Return (X, Y) of the center of cell containing provided text 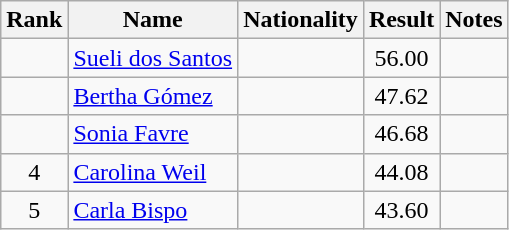
Carolina Weil (153, 172)
4 (34, 172)
56.00 (401, 58)
43.60 (401, 210)
Sonia Favre (153, 134)
44.08 (401, 172)
5 (34, 210)
Rank (34, 20)
Sueli dos Santos (153, 58)
46.68 (401, 134)
Notes (474, 20)
Nationality (301, 20)
Result (401, 20)
Name (153, 20)
Bertha Gómez (153, 96)
Carla Bispo (153, 210)
47.62 (401, 96)
